Find where the given text appears and provide that cell's center as [x, y] coordinate. 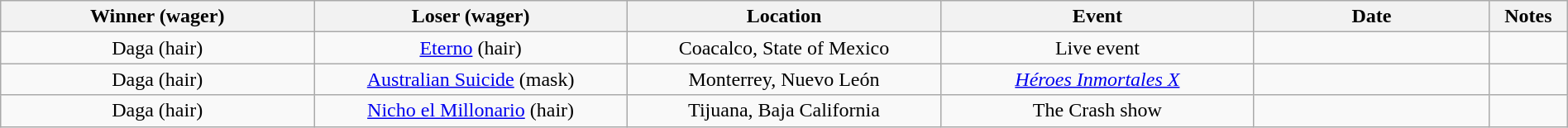
Notes [1528, 17]
Live event [1097, 48]
Australian Suicide (mask) [471, 79]
Winner (wager) [157, 17]
Coacalco, State of Mexico [784, 48]
Nicho el Millonario (hair) [471, 111]
Location [784, 17]
Monterrey, Nuevo León [784, 79]
Event [1097, 17]
The Crash show [1097, 111]
Eterno (hair) [471, 48]
Héroes Inmortales X [1097, 79]
Tijuana, Baja California [784, 111]
Date [1371, 17]
Loser (wager) [471, 17]
